For the text-containing cell, return its midpoint in (X, Y) coordinate format. 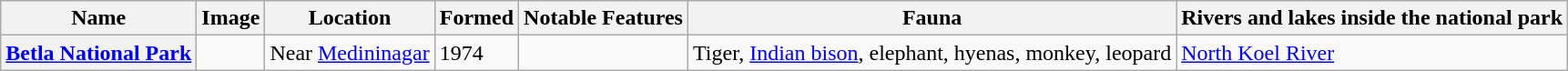
Betla National Park (98, 53)
Name (98, 18)
Near Medininagar (350, 53)
Formed (476, 18)
1974 (476, 53)
Tiger, Indian bison, elephant, hyenas, monkey, leopard (932, 53)
North Koel River (1372, 53)
Notable Features (604, 18)
Image (231, 18)
Rivers and lakes inside the national park (1372, 18)
Fauna (932, 18)
Location (350, 18)
